Capture the cell that displays the provided text and extract its [x, y] central coordinate. 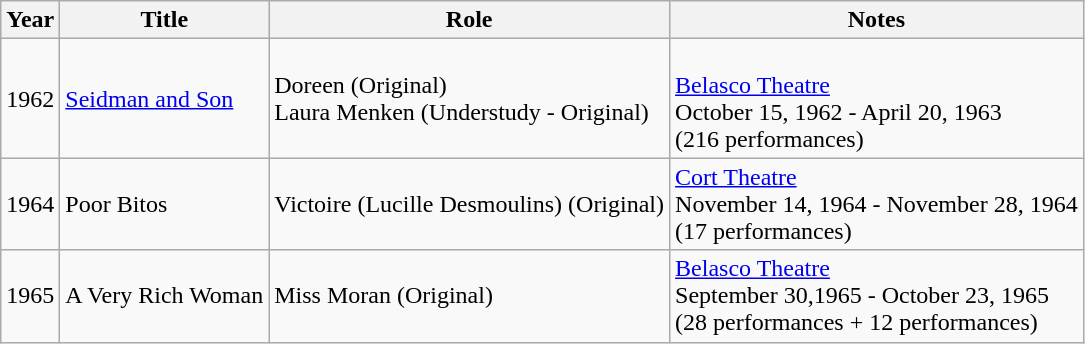
Victoire (Lucille Desmoulins) (Original) [470, 204]
1964 [30, 204]
Cort TheatreNovember 14, 1964 - November 28, 1964(17 performances) [877, 204]
Role [470, 20]
Poor Bitos [164, 204]
Doreen (Original)Laura Menken (Understudy - Original) [470, 98]
Year [30, 20]
Miss Moran (Original) [470, 296]
Seidman and Son [164, 98]
Title [164, 20]
Notes [877, 20]
1962 [30, 98]
Belasco TheatreSeptember 30,1965 - October 23, 1965(28 performances + 12 performances) [877, 296]
1965 [30, 296]
Belasco TheatreOctober 15, 1962 - April 20, 1963(216 performances) [877, 98]
A Very Rich Woman [164, 296]
